Identify which cell holds the provided text, then report its [x, y] central coordinate. 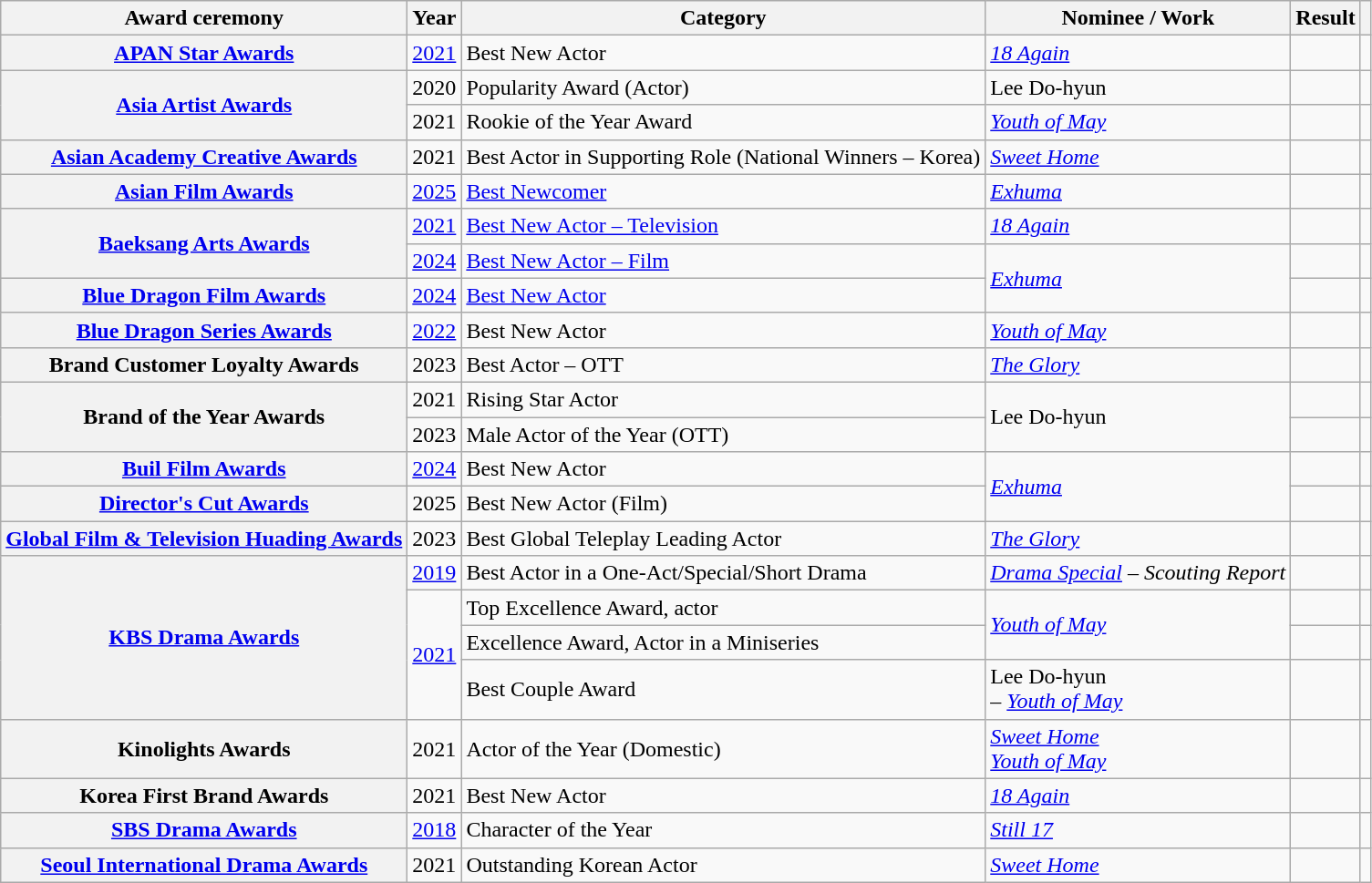
Brand Customer Loyalty Awards [204, 364]
Global Film & Television Huading Awards [204, 539]
Best New Actor – Film [724, 261]
Best Actor in Supporting Role (National Winners – Korea) [724, 157]
Korea First Brand Awards [204, 796]
Best New Actor – Television [724, 226]
2018 [434, 830]
Category [724, 18]
Blue Dragon Film Awards [204, 295]
2019 [434, 573]
Asian Academy Creative Awards [204, 157]
Blue Dragon Series Awards [204, 330]
KBS Drama Awards [204, 638]
Year [434, 18]
Kinolights Awards [204, 749]
Drama Special – Scouting Report [1138, 573]
Brand of the Year Awards [204, 416]
Lee Do-hyun – Youth of May [1138, 689]
Award ceremony [204, 18]
Rising Star Actor [724, 399]
Seoul International Drama Awards [204, 865]
Popularity Award (Actor) [724, 87]
Best Newcomer [724, 191]
Best Actor – OTT [724, 364]
Still 17 [1138, 830]
SBS Drama Awards [204, 830]
Best New Actor (Film) [724, 504]
Actor of the Year (Domestic) [724, 749]
APAN Star Awards [204, 53]
Excellence Award, Actor in a Miniseries [724, 642]
Best Global Teleplay Leading Actor [724, 539]
Outstanding Korean Actor [724, 865]
Male Actor of the Year (OTT) [724, 435]
Best Couple Award [724, 689]
Top Excellence Award, actor [724, 608]
Rookie of the Year Award [724, 122]
Nominee / Work [1138, 18]
Asian Film Awards [204, 191]
Buil Film Awards [204, 469]
Character of the Year [724, 830]
2020 [434, 87]
Result [1326, 18]
Baeksang Arts Awards [204, 243]
Asia Artist Awards [204, 105]
Best Actor in a One-Act/Special/Short Drama [724, 573]
2022 [434, 330]
Director's Cut Awards [204, 504]
Sweet HomeYouth of May [1138, 749]
